Return (x, y) of the center of cell containing provided text 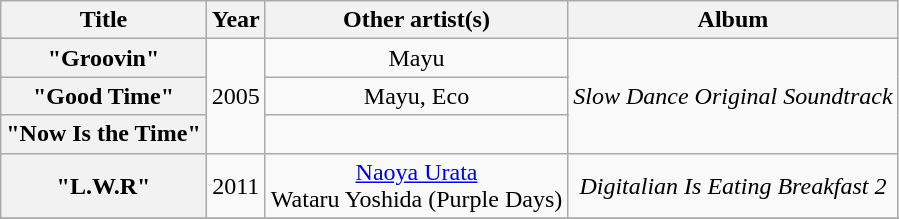
"Now Is the Time" (104, 134)
2011 (236, 186)
"Good Time" (104, 96)
Other artist(s) (416, 20)
Year (236, 20)
Title (104, 20)
Slow Dance Original Soundtrack (733, 96)
Mayu, Eco (416, 96)
2005 (236, 96)
"Groovin" (104, 58)
Naoya UrataWataru Yoshida (Purple Days) (416, 186)
Mayu (416, 58)
"L.W.R" (104, 186)
Album (733, 20)
Digitalian Is Eating Breakfast 2 (733, 186)
